For the text-containing cell, return its midpoint in [x, y] coordinate format. 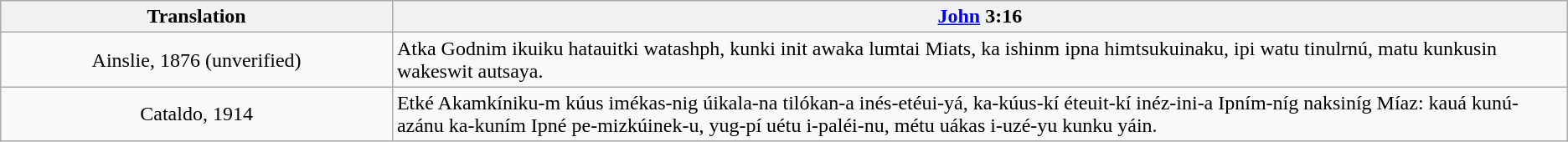
Ainslie, 1876 (unverified) [197, 60]
John 3:16 [980, 17]
Translation [197, 17]
Cataldo, 1914 [197, 114]
